Detect which cell encompasses the target text, then output its [x, y] center coordinate. 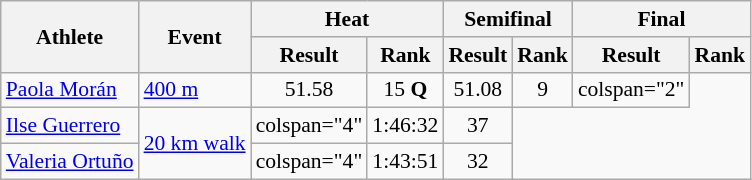
51.08 [478, 90]
Semifinal [508, 19]
400 m [195, 90]
1:46:32 [405, 126]
Final [662, 19]
37 [478, 126]
Heat [348, 19]
Valeria Ortuño [70, 162]
15 Q [405, 90]
51.58 [310, 90]
colspan="2" [632, 90]
Ilse Guerrero [70, 126]
20 km walk [195, 144]
9 [542, 90]
32 [478, 162]
Athlete [70, 36]
1:43:51 [405, 162]
Event [195, 36]
Paola Morán [70, 90]
